For the text-containing cell, return its midpoint in [x, y] coordinate format. 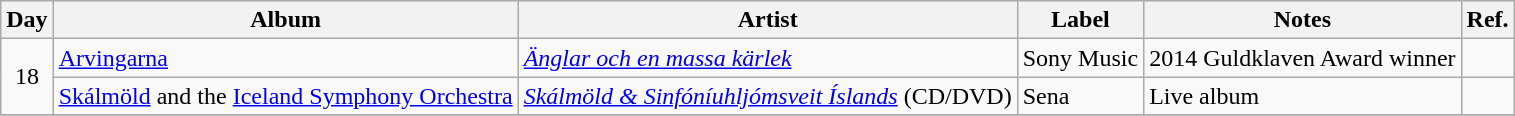
Skálmöld and the Iceland Symphony Orchestra [286, 96]
Sony Music [1080, 58]
Änglar och en massa kärlek [768, 58]
Day [27, 20]
18 [27, 77]
Label [1080, 20]
Arvingarna [286, 58]
Artist [768, 20]
2014 Guldklaven Award winner [1302, 58]
Ref. [1488, 20]
Skálmöld & Sinfóníuhljómsveit Íslands (CD/DVD) [768, 96]
Live album [1302, 96]
Album [286, 20]
Notes [1302, 20]
Sena [1080, 96]
